Output the (x, y) coordinate of the center of the cell containing the given text.  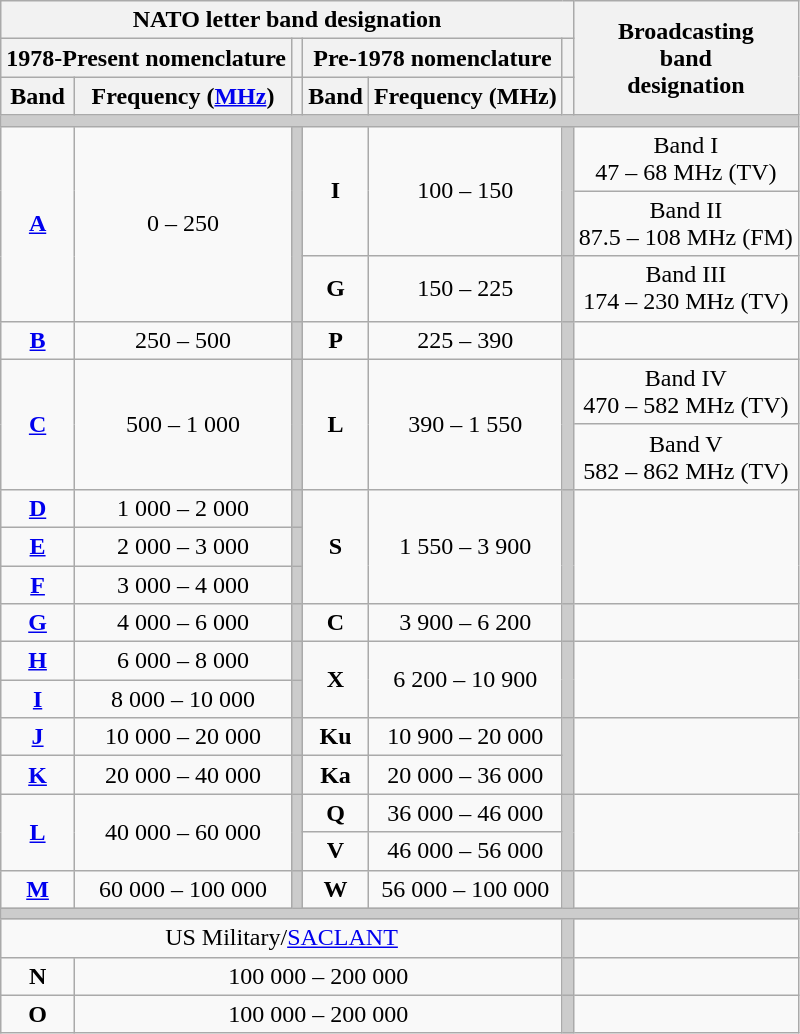
S (336, 546)
6 200 – 10 900 (465, 680)
10 900 – 20 000 (465, 737)
Band V582 – 862 MHz (TV) (686, 456)
Ka (336, 775)
Q (336, 813)
60 000 – 100 000 (182, 889)
46 000 – 56 000 (465, 851)
F (38, 585)
1 550 – 3 900 (465, 546)
Band II87.5 – 108 MHz (FM) (686, 224)
3 900 – 6 200 (465, 623)
4 000 – 6 000 (182, 623)
A (38, 224)
US Military/SACLANT (282, 938)
Band IV470 – 582 MHz (TV) (686, 392)
20 000 – 36 000 (465, 775)
1978-Present nomenclature (146, 58)
500 – 1 000 (182, 424)
20 000 – 40 000 (182, 775)
8 000 – 10 000 (182, 699)
56 000 – 100 000 (465, 889)
Band I47 – 68 MHz (TV) (686, 158)
10 000 – 20 000 (182, 737)
E (38, 546)
B (38, 340)
390 – 1 550 (465, 424)
O (38, 1014)
X (336, 680)
Broadcastingbanddesignation (686, 58)
40 000 – 60 000 (182, 832)
K (38, 775)
100 – 150 (465, 191)
36 000 – 46 000 (465, 813)
H (38, 661)
1 000 – 2 000 (182, 508)
NATO letter band designation (288, 20)
J (38, 737)
3 000 – 4 000 (182, 585)
6 000 – 8 000 (182, 661)
225 – 390 (465, 340)
V (336, 851)
Band III174 – 230 MHz (TV) (686, 288)
150 – 225 (465, 288)
250 – 500 (182, 340)
Pre-1978 nomenclature (433, 58)
0 – 250 (182, 224)
P (336, 340)
N (38, 976)
D (38, 508)
W (336, 889)
2 000 – 3 000 (182, 546)
Ku (336, 737)
M (38, 889)
